Extract the [X, Y] coordinate from the center of the cell holding the provided text.  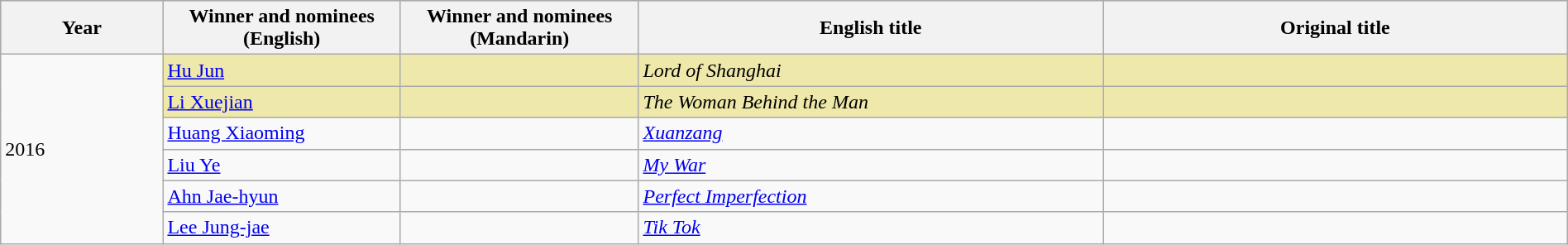
Hu Jun [282, 70]
The Woman Behind the Man [871, 102]
Original title [1336, 28]
Huang Xiaoming [282, 133]
Winner and nominees(English) [282, 28]
Perfect Imperfection [871, 196]
Xuanzang [871, 133]
Li Xuejian [282, 102]
My War [871, 165]
Year [82, 28]
Tik Tok [871, 228]
2016 [82, 149]
Lee Jung-jae [282, 228]
English title [871, 28]
Lord of Shanghai [871, 70]
Winner and nominees(Mandarin) [519, 28]
Liu Ye [282, 165]
Ahn Jae-hyun [282, 196]
